Return (X, Y) of the center of cell containing provided text 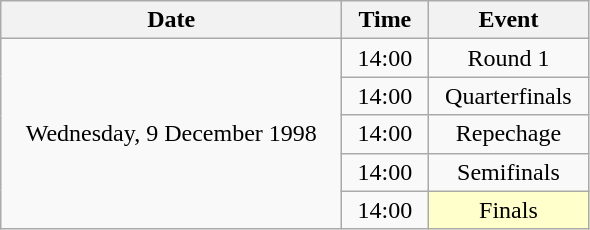
Finals (508, 210)
Quarterfinals (508, 96)
Wednesday, 9 December 1998 (172, 134)
Repechage (508, 134)
Event (508, 20)
Time (385, 20)
Round 1 (508, 58)
Semifinals (508, 172)
Date (172, 20)
